Determine the (X, Y) coordinate at the center of the cell enclosing the given text.  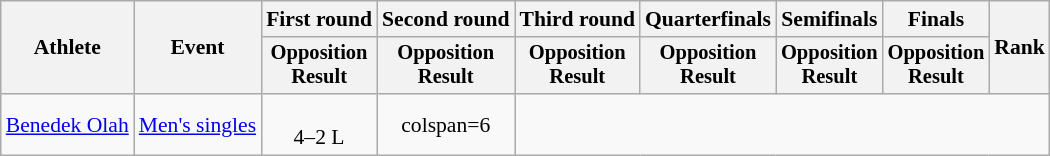
Men's singles (198, 124)
Athlete (68, 48)
Rank (1020, 48)
4–2 L (319, 124)
Benedek Olah (68, 124)
Second round (446, 19)
Third round (577, 19)
Event (198, 48)
Semifinals (830, 19)
Quarterfinals (708, 19)
First round (319, 19)
Finals (936, 19)
colspan=6 (446, 124)
